Scan for the cell matching the given text and deliver its (x, y) coordinate at center. 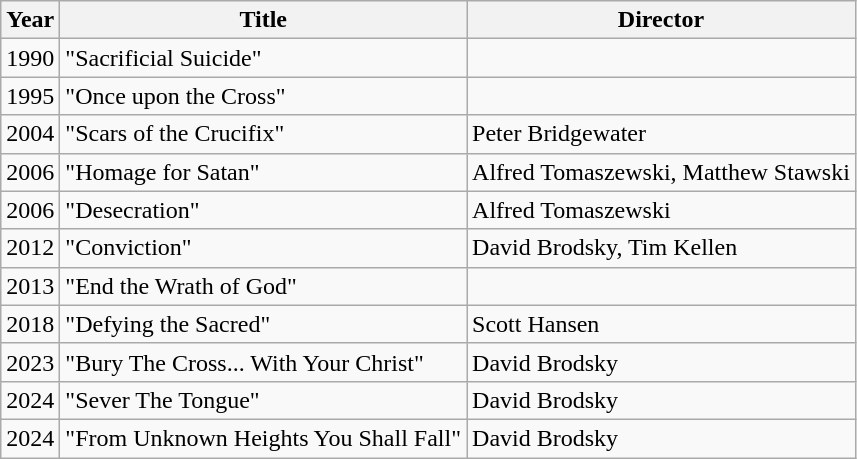
"From Unknown Heights You Shall Fall" (264, 438)
1990 (30, 58)
"Scars of the Crucifix" (264, 134)
"Bury The Cross... With Your Christ" (264, 362)
2012 (30, 248)
Peter Bridgewater (662, 134)
"End the Wrath of God" (264, 286)
"Homage for Satan" (264, 172)
Alfred Tomaszewski, Matthew Stawski (662, 172)
"Desecration" (264, 210)
Year (30, 20)
"Sever The Tongue" (264, 400)
2004 (30, 134)
2023 (30, 362)
2013 (30, 286)
Title (264, 20)
David Brodsky, Tim Kellen (662, 248)
2018 (30, 324)
"Conviction" (264, 248)
"Sacrificial Suicide" (264, 58)
"Once upon the Cross" (264, 96)
"Defying the Sacred" (264, 324)
1995 (30, 96)
Alfred Tomaszewski (662, 210)
Scott Hansen (662, 324)
Director (662, 20)
